Search for the cell housing the specified text and yield its (x, y) center coordinate. 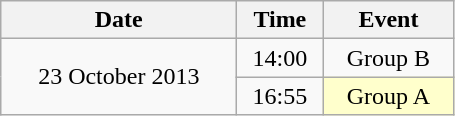
16:55 (280, 96)
Date (119, 20)
Event (388, 20)
23 October 2013 (119, 77)
14:00 (280, 58)
Group A (388, 96)
Time (280, 20)
Group B (388, 58)
